Detect which cell encompasses the target text, then output its (X, Y) center coordinate. 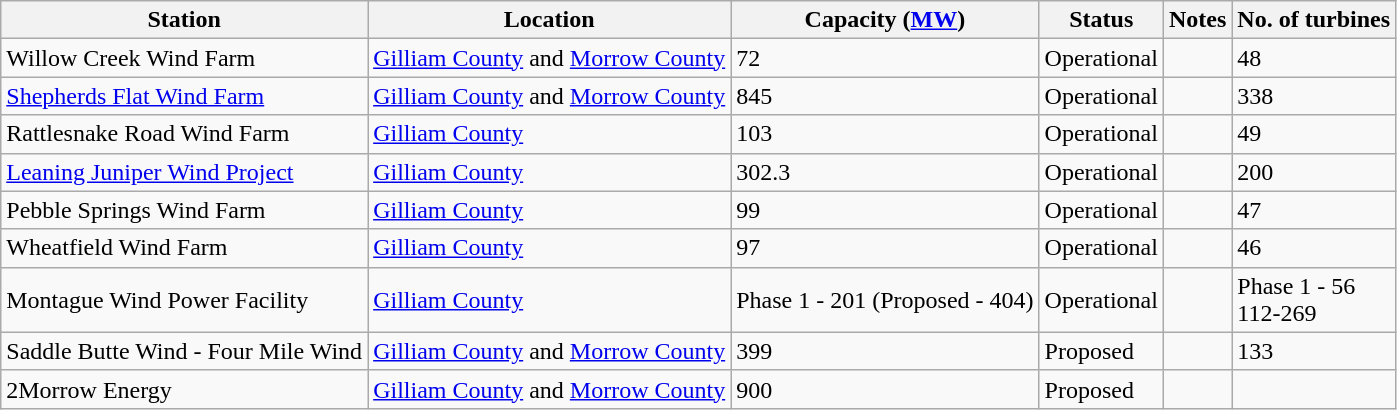
49 (1314, 134)
Saddle Butte Wind - Four Mile Wind (184, 351)
Station (184, 20)
845 (885, 96)
47 (1314, 210)
399 (885, 351)
72 (885, 58)
Wheatfield Wind Farm (184, 248)
Montague Wind Power Facility (184, 300)
338 (1314, 96)
200 (1314, 172)
302.3 (885, 172)
97 (885, 248)
Pebble Springs Wind Farm (184, 210)
Capacity (MW) (885, 20)
Location (550, 20)
Leaning Juniper Wind Project (184, 172)
No. of turbines (1314, 20)
48 (1314, 58)
Willow Creek Wind Farm (184, 58)
2Morrow Energy (184, 389)
Phase 1 - 201 (Proposed - 404) (885, 300)
900 (885, 389)
Rattlesnake Road Wind Farm (184, 134)
Notes (1197, 20)
103 (885, 134)
99 (885, 210)
Phase 1 - 56112-269 (1314, 300)
Shepherds Flat Wind Farm (184, 96)
46 (1314, 248)
Status (1101, 20)
133 (1314, 351)
